Detect which cell encompasses the target text, then output its [x, y] center coordinate. 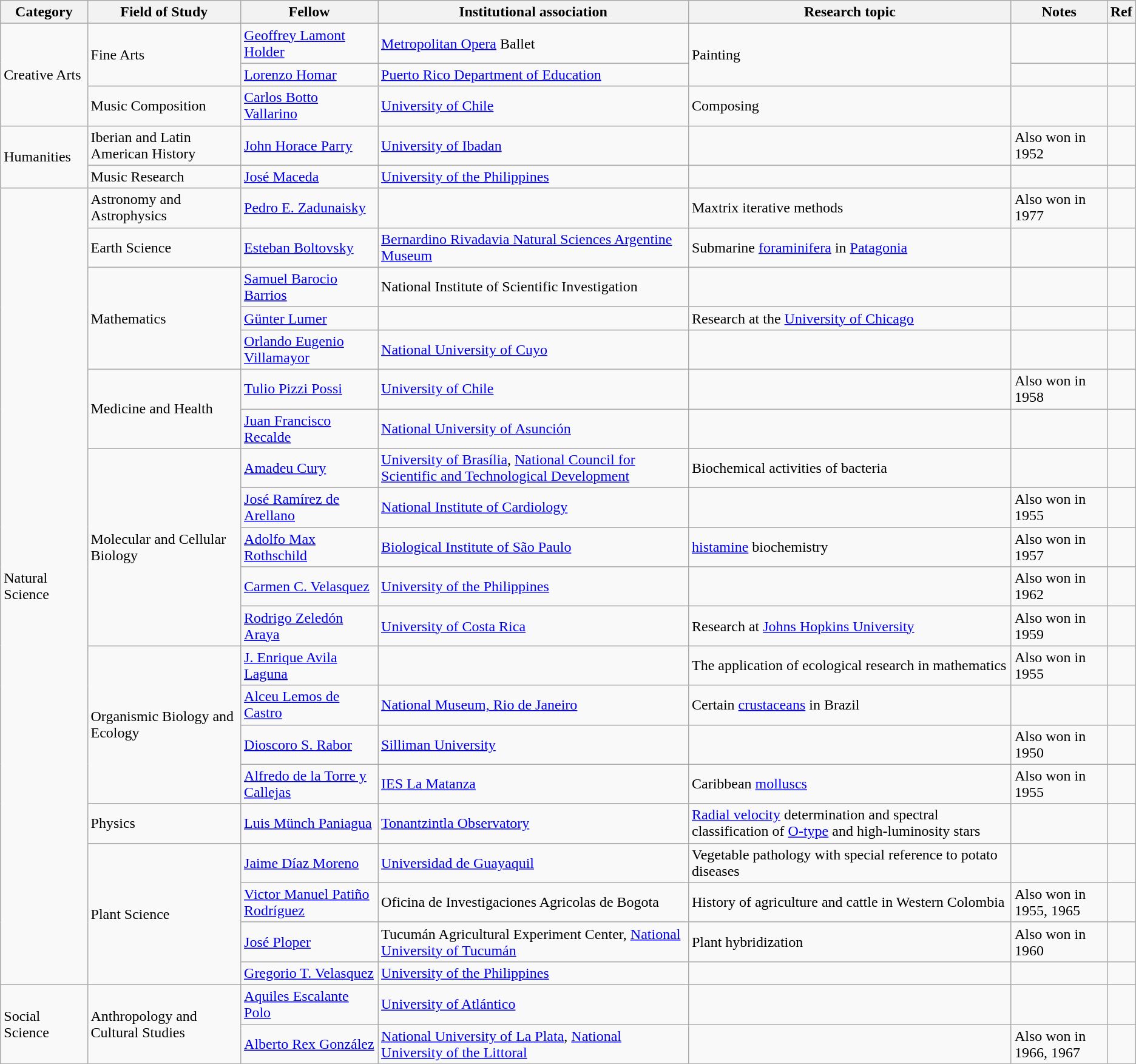
John Horace Parry [309, 146]
Painting [850, 55]
University of Atlántico [533, 1004]
Social Science [44, 1024]
Biochemical activities of bacteria [850, 469]
Aquiles Escalante Polo [309, 1004]
Radial velocity determination and spectral classification of O-type and high-luminosity stars [850, 823]
José Ploper [309, 942]
Carlos Botto Vallarino [309, 106]
Jaime Díaz Moreno [309, 863]
Luis Münch Paniagua [309, 823]
University of Ibadan [533, 146]
Organismic Biology and Ecology [164, 725]
Certain crustaceans in Brazil [850, 705]
Universidad de Guayaquil [533, 863]
Alberto Rex González [309, 1044]
Lorenzo Homar [309, 75]
IES La Matanza [533, 784]
Creative Arts [44, 75]
National University of Asunción [533, 429]
Plant Science [164, 914]
Submarine foraminifera in Patagonia [850, 248]
Category [44, 12]
Amadeu Cury [309, 469]
Also won in 1960 [1059, 942]
Field of Study [164, 12]
The application of ecological research in mathematics [850, 665]
National Institute of Scientific Investigation [533, 286]
Metropolitan Opera Ballet [533, 44]
University of Brasília, National Council for Scientific and Technological Development [533, 469]
Orlando Eugenio Villamayor [309, 350]
Also won in 1962 [1059, 586]
Iberian and Latin American History [164, 146]
National Museum, Rio de Janeiro [533, 705]
Earth Science [164, 248]
José Ramírez de Arellano [309, 507]
Astronomy and Astrophysics [164, 208]
Ref [1121, 12]
Maxtrix iterative methods [850, 208]
Gregorio T. Velasquez [309, 973]
Rodrigo Zeledón Araya [309, 626]
History of agriculture and cattle in Western Colombia [850, 902]
Music Composition [164, 106]
National Institute of Cardiology [533, 507]
Also won in 1957 [1059, 547]
Also won in 1952 [1059, 146]
José Maceda [309, 177]
Humanities [44, 157]
Victor Manuel Patiño Rodríguez [309, 902]
Oficina de Investigaciones Agricolas de Bogota [533, 902]
University of Costa Rica [533, 626]
Composing [850, 106]
Medicine and Health [164, 408]
Geoffrey Lamont Holder [309, 44]
Also won in 1966, 1967 [1059, 1044]
Research topic [850, 12]
Research at the University of Chicago [850, 318]
Anthropology and Cultural Studies [164, 1024]
Notes [1059, 12]
Dioscoro S. Rabor [309, 744]
Esteban Boltovsky [309, 248]
Biological Institute of São Paulo [533, 547]
Vegetable pathology with special reference to potato diseases [850, 863]
Caribbean molluscs [850, 784]
Also won in 1955, 1965 [1059, 902]
Pedro E. Zadunaisky [309, 208]
Also won in 1977 [1059, 208]
Fine Arts [164, 55]
Mathematics [164, 318]
Molecular and Cellular Biology [164, 547]
Puerto Rico Department of Education [533, 75]
Adolfo Max Rothschild [309, 547]
Institutional association [533, 12]
Juan Francisco Recalde [309, 429]
Carmen C. Velasquez [309, 586]
National University of Cuyo [533, 350]
Also won in 1950 [1059, 744]
Alfredo de la Torre y Callejas [309, 784]
histamine biochemistry [850, 547]
Tucumán Agricultural Experiment Center, National University of Tucumán [533, 942]
Fellow [309, 12]
Alceu Lemos de Castro [309, 705]
Günter Lumer [309, 318]
Tonantzintla Observatory [533, 823]
Plant hybridization [850, 942]
Silliman University [533, 744]
Bernardino Rivadavia Natural Sciences Argentine Museum [533, 248]
Also won in 1959 [1059, 626]
Research at Johns Hopkins University [850, 626]
Music Research [164, 177]
Samuel Barocio Barrios [309, 286]
Tulio Pizzi Possi [309, 388]
Natural Science [44, 586]
Physics [164, 823]
Also won in 1958 [1059, 388]
National University of La Plata, National University of the Littoral [533, 1044]
J. Enrique Avila Laguna [309, 665]
